Return [X, Y] of the center of cell containing provided text 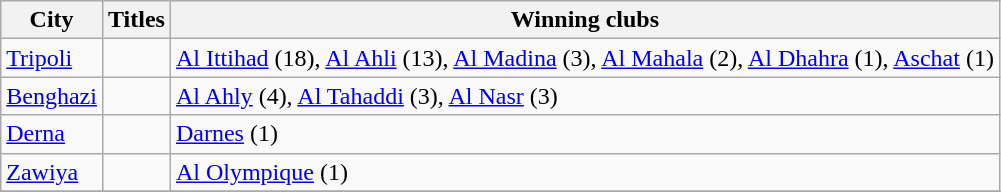
City [52, 20]
Al Olympique (1) [584, 172]
Derna [52, 134]
Al Ittihad (18), Al Ahli (13), Al Madina (3), Al Mahala (2), Al Dhahra (1), Aschat (1) [584, 58]
Titles [136, 20]
Benghazi [52, 96]
Zawiya [52, 172]
Al Ahly (4), Al Tahaddi (3), Al Nasr (3) [584, 96]
Tripoli [52, 58]
Darnes (1) [584, 134]
Winning clubs [584, 20]
